Return (x, y) of the center of cell containing provided text 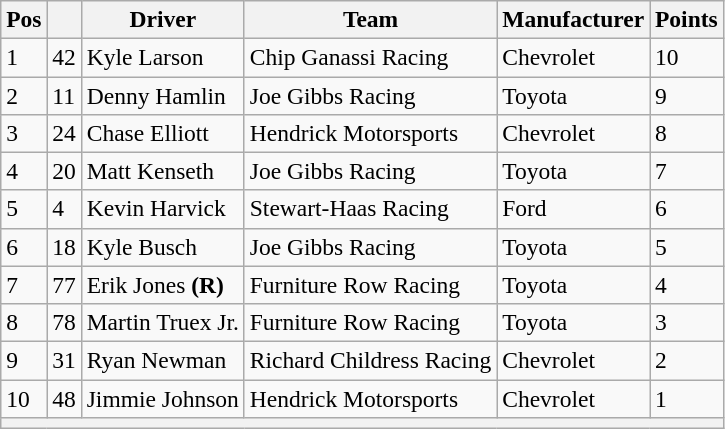
Jimmie Johnson (162, 398)
Ryan Newman (162, 360)
Stewart-Haas Racing (370, 209)
24 (64, 133)
Driver (162, 19)
Matt Kenseth (162, 171)
Chase Elliott (162, 133)
Erik Jones (R) (162, 285)
42 (64, 57)
Kevin Harvick (162, 209)
Ford (574, 209)
Kyle Larson (162, 57)
Chip Ganassi Racing (370, 57)
77 (64, 285)
Team (370, 19)
Points (687, 19)
Richard Childress Racing (370, 360)
18 (64, 247)
31 (64, 360)
20 (64, 171)
Martin Truex Jr. (162, 322)
Manufacturer (574, 19)
Denny Hamlin (162, 95)
11 (64, 95)
78 (64, 322)
Kyle Busch (162, 247)
Pos (24, 19)
48 (64, 398)
